Capture the cell that displays the provided text and extract its [X, Y] central coordinate. 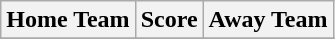
Score [169, 20]
Away Team [268, 20]
Home Team [68, 20]
